Return the (X, Y) coordinate for the center point of the cell that contains the specified text.  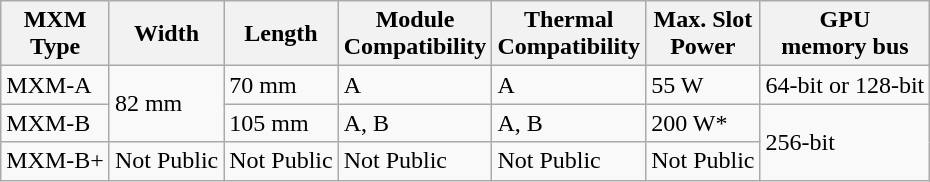
64-bit or 128-bit (845, 85)
70 mm (281, 85)
Width (166, 34)
82 mm (166, 104)
Max. SlotPower (703, 34)
105 mm (281, 123)
MXM-B+ (56, 161)
MXM-A (56, 85)
ModuleCompatibility (415, 34)
MXMType (56, 34)
MXM-B (56, 123)
256-bit (845, 142)
55 W (703, 85)
ThermalCompatibility (569, 34)
200 W* (703, 123)
GPUmemory bus (845, 34)
Length (281, 34)
